Identify which cell holds the provided text, then report its [X, Y] central coordinate. 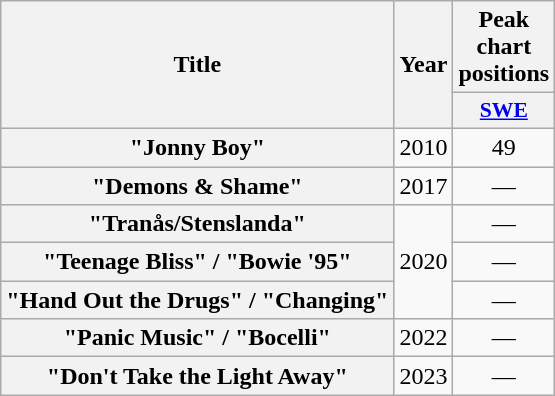
Peak chart positions [504, 47]
"Panic Music" / "Bocelli" [198, 338]
"Don't Take the Light Away" [198, 376]
2017 [424, 185]
49 [504, 147]
"Teenage Bliss" / "Bowie '95" [198, 262]
SWE [504, 111]
Title [198, 65]
"Jonny Boy" [198, 147]
"Tranås/Stenslanda" [198, 224]
2023 [424, 376]
"Hand Out the Drugs" / "Changing" [198, 300]
Year [424, 65]
2020 [424, 262]
"Demons & Shame" [198, 185]
2022 [424, 338]
2010 [424, 147]
